Pinpoint the cell where the given text exists, returning its [x, y] midpoint coordinate. 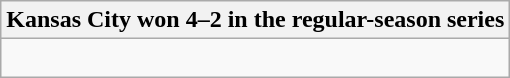
Kansas City won 4–2 in the regular-season series [256, 20]
